Determine the (X, Y) coordinate at the center of the cell enclosing the given text.  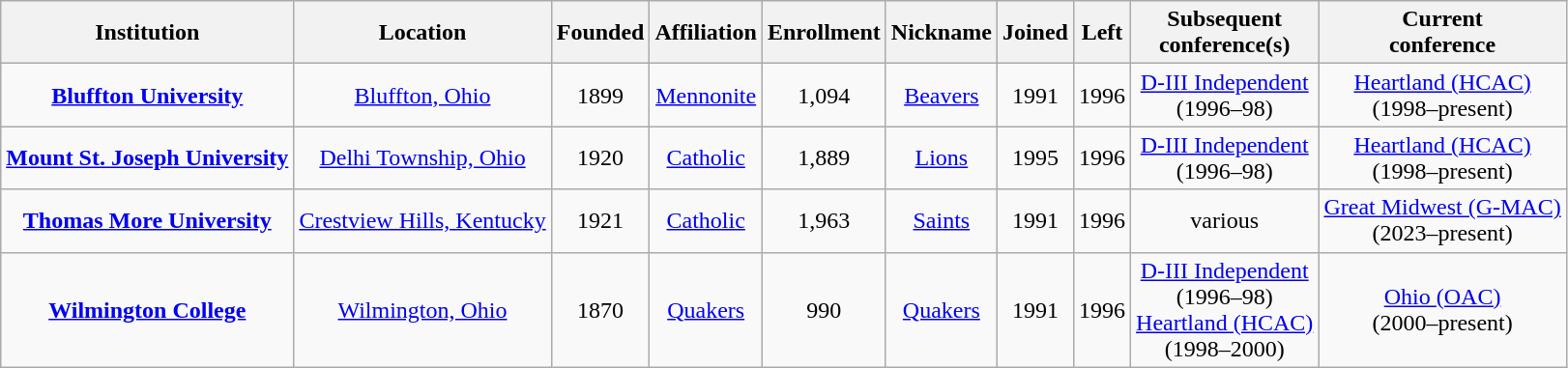
Joined (1034, 33)
D-III Independent(1996–98)Heartland (HCAC)(1998–2000) (1225, 309)
1,094 (824, 95)
1995 (1034, 158)
1,963 (824, 220)
Great Midwest (G-MAC)(2023–present) (1442, 220)
Bluffton, Ohio (422, 95)
1899 (600, 95)
Ohio (OAC)(2000–present) (1442, 309)
Enrollment (824, 33)
various (1225, 220)
1,889 (824, 158)
Mount St. Joseph University (147, 158)
Wilmington College (147, 309)
Subsequentconference(s) (1225, 33)
Left (1102, 33)
Nickname (942, 33)
1870 (600, 309)
Institution (147, 33)
Beavers (942, 95)
Crestview Hills, Kentucky (422, 220)
1921 (600, 220)
Saints (942, 220)
Mennonite (706, 95)
Location (422, 33)
Thomas More University (147, 220)
1920 (600, 158)
Wilmington, Ohio (422, 309)
Currentconference (1442, 33)
990 (824, 309)
Founded (600, 33)
Bluffton University (147, 95)
Affiliation (706, 33)
Delhi Township, Ohio (422, 158)
Lions (942, 158)
